Capture the cell that displays the provided text and extract its [X, Y] central coordinate. 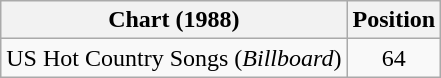
US Hot Country Songs (Billboard) [174, 58]
64 [394, 58]
Position [394, 20]
Chart (1988) [174, 20]
